From the cell containing the given text, extract its center point as (X, Y) coordinate. 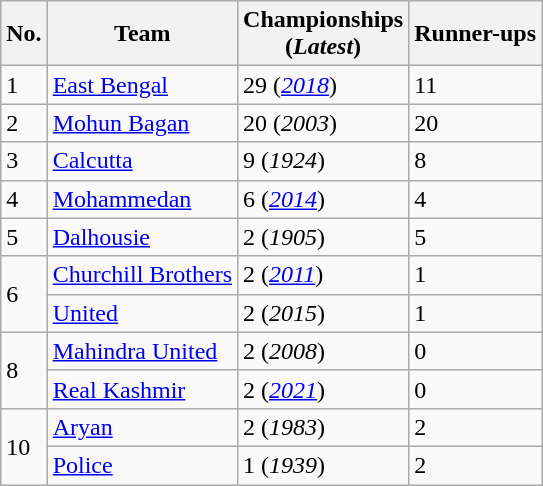
Police (142, 465)
20 (476, 123)
Aryan (142, 427)
9 (1924) (324, 161)
Real Kashmir (142, 389)
10 (24, 446)
Dalhousie (142, 237)
Calcutta (142, 161)
2 (2021) (324, 389)
No. (24, 34)
11 (476, 85)
6 (2014) (324, 199)
2 (2015) (324, 313)
Championships (Latest) (324, 34)
Mohammedan (142, 199)
United (142, 313)
1 (1939) (324, 465)
2 (2011) (324, 275)
East Bengal (142, 85)
20 (2003) (324, 123)
3 (24, 161)
Team (142, 34)
29 (2018) (324, 85)
6 (24, 294)
2 (1983) (324, 427)
Churchill Brothers (142, 275)
Mohun Bagan (142, 123)
2 (2008) (324, 351)
Runner-ups (476, 34)
2 (1905) (324, 237)
Mahindra United (142, 351)
